Return [X, Y] of the center of cell containing provided text 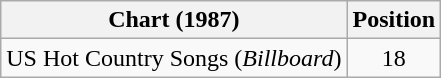
Position [394, 20]
Chart (1987) [174, 20]
US Hot Country Songs (Billboard) [174, 58]
18 [394, 58]
